Pinpoint the cell where the given text exists, returning its [X, Y] midpoint coordinate. 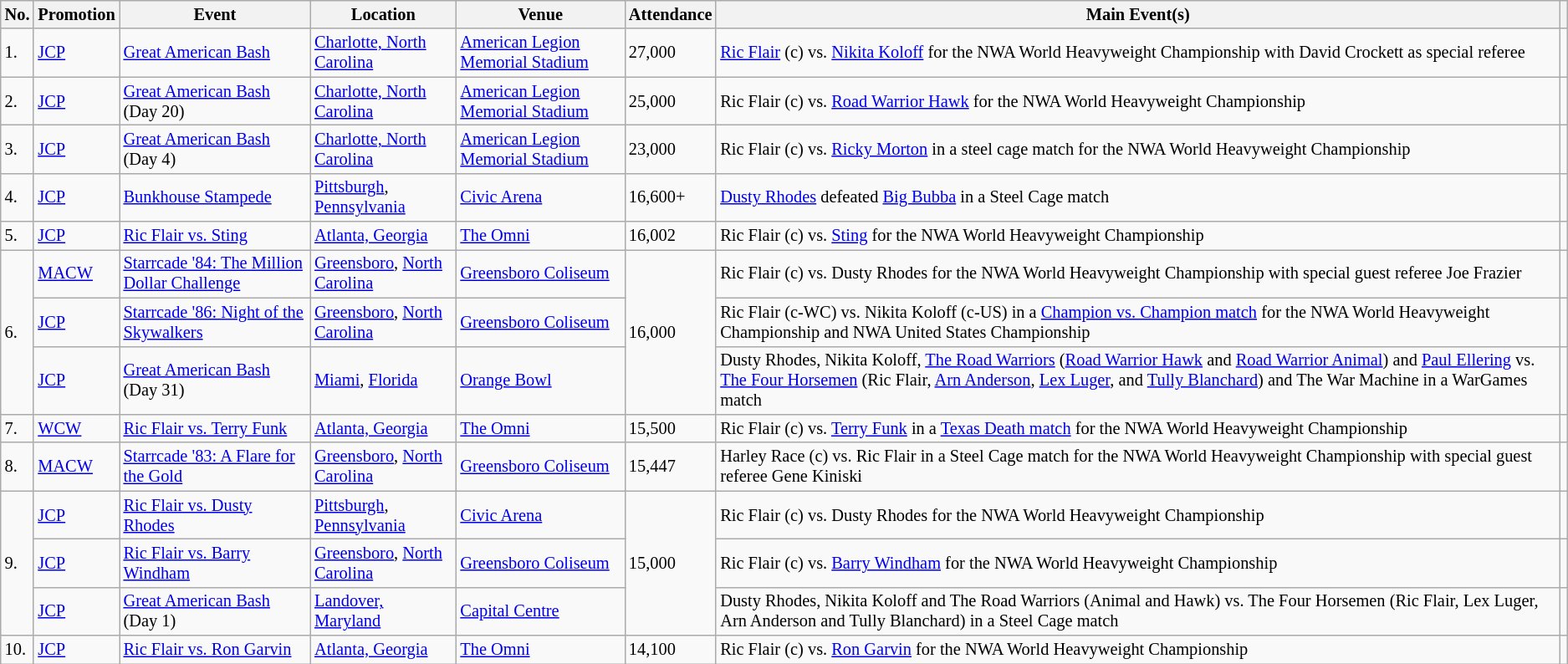
Great American Bash (Day 4) [216, 149]
23,000 [671, 149]
Ric Flair (c) vs. Road Warrior Hawk for the NWA World Heavyweight Championship [1137, 101]
8. [18, 467]
Orange Bowl [540, 381]
Great American Bash (Day 31) [216, 381]
Ric Flair vs. Barry Windham [216, 563]
Bunkhouse Stampede [216, 197]
14,100 [671, 650]
27,000 [671, 53]
Ric Flair (c) vs. Dusty Rhodes for the NWA World Heavyweight Championship with special guest referee Joe Frazier [1137, 273]
25,000 [671, 101]
2. [18, 101]
Ric Flair vs. Terry Funk [216, 428]
16,000 [671, 331]
Location [383, 14]
Main Event(s) [1137, 14]
Great American Bash (Day 1) [216, 611]
4. [18, 197]
No. [18, 14]
Event [216, 14]
Starrcade '86: Night of the Skywalkers [216, 322]
Ric Flair (c) vs. Dusty Rhodes for the NWA World Heavyweight Championship [1137, 515]
16,002 [671, 236]
9. [18, 564]
Ric Flair vs. Sting [216, 236]
Great American Bash [216, 53]
Harley Race (c) vs. Ric Flair in a Steel Cage match for the NWA World Heavyweight Championship with special guest referee Gene Kiniski [1137, 467]
Landover, Maryland [383, 611]
Venue [540, 14]
Ric Flair (c) vs. Barry Windham for the NWA World Heavyweight Championship [1137, 563]
15,500 [671, 428]
WCW [76, 428]
Ric Flair (c) vs. Ron Garvin for the NWA World Heavyweight Championship [1137, 650]
Dusty Rhodes defeated Big Bubba in a Steel Cage match [1137, 197]
7. [18, 428]
Capital Centre [540, 611]
1. [18, 53]
Miami, Florida [383, 381]
Ric Flair vs. Ron Garvin [216, 650]
Attendance [671, 14]
Starrcade '83: A Flare for the Gold [216, 467]
6. [18, 331]
Starrcade '84: The Million Dollar Challenge [216, 273]
10. [18, 650]
Great American Bash (Day 20) [216, 101]
16,600+ [671, 197]
Ric Flair (c) vs. Terry Funk in a Texas Death match for the NWA World Heavyweight Championship [1137, 428]
15,447 [671, 467]
3. [18, 149]
Ric Flair (c) vs. Nikita Koloff for the NWA World Heavyweight Championship with David Crockett as special referee [1137, 53]
15,000 [671, 564]
Ric Flair (c) vs. Ricky Morton in a steel cage match for the NWA World Heavyweight Championship [1137, 149]
Ric Flair vs. Dusty Rhodes [216, 515]
Promotion [76, 14]
5. [18, 236]
Ric Flair (c) vs. Sting for the NWA World Heavyweight Championship [1137, 236]
